Scan for the cell matching the given text and deliver its [x, y] coordinate at center. 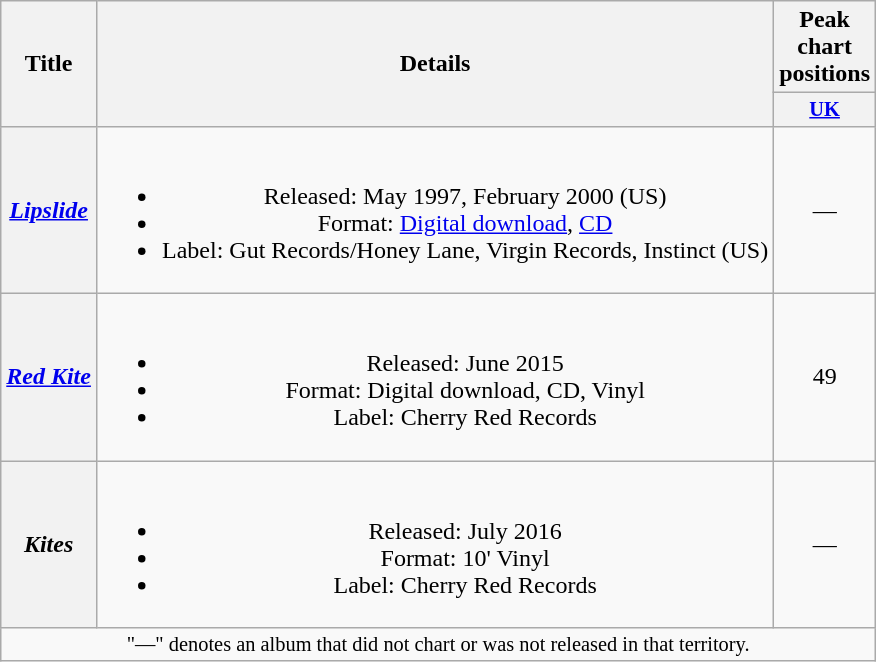
Details [434, 64]
Released: July 2016Format: 10' VinylLabel: Cherry Red Records [434, 544]
Released: May 1997, February 2000 (US)Format: Digital download, CDLabel: Gut Records/Honey Lane, Virgin Records, Instinct (US) [434, 210]
Released: June 2015Format: Digital download, CD, VinylLabel: Cherry Red Records [434, 378]
49 [825, 378]
Kites [49, 544]
"—" denotes an album that did not chart or was not released in that territory. [438, 645]
Lipslide [49, 210]
Red Kite [49, 378]
Peak chart positions [825, 47]
UK [825, 110]
Title [49, 64]
